Identify which cell holds the provided text, then report its (X, Y) central coordinate. 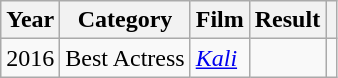
Result (287, 20)
Year (30, 20)
Category (125, 20)
Film (220, 20)
2016 (30, 58)
Kali (220, 58)
Best Actress (125, 58)
